Capture the cell that displays the provided text and extract its [X, Y] central coordinate. 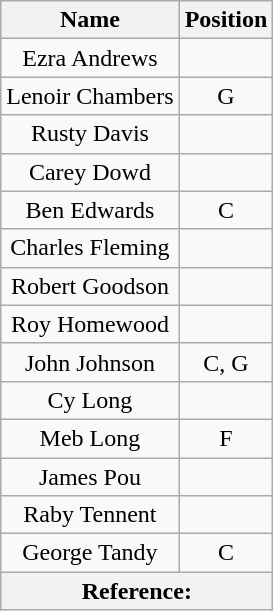
Ben Edwards [90, 210]
Carey Dowd [90, 172]
Name [90, 20]
George Tandy [90, 553]
Position [226, 20]
Meb Long [90, 438]
C, G [226, 362]
Lenoir Chambers [90, 96]
John Johnson [90, 362]
Reference: [137, 591]
Cy Long [90, 400]
James Pou [90, 477]
G [226, 96]
Charles Fleming [90, 248]
Raby Tennent [90, 515]
Robert Goodson [90, 286]
Ezra Andrews [90, 58]
Roy Homewood [90, 324]
Rusty Davis [90, 134]
F [226, 438]
